Find where the given text appears and provide that cell's center as (X, Y) coordinate. 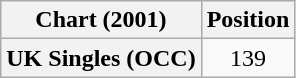
UK Singles (OCC) (101, 58)
Chart (2001) (101, 20)
139 (248, 58)
Position (248, 20)
